Pinpoint the cell where the given text exists, returning its (X, Y) midpoint coordinate. 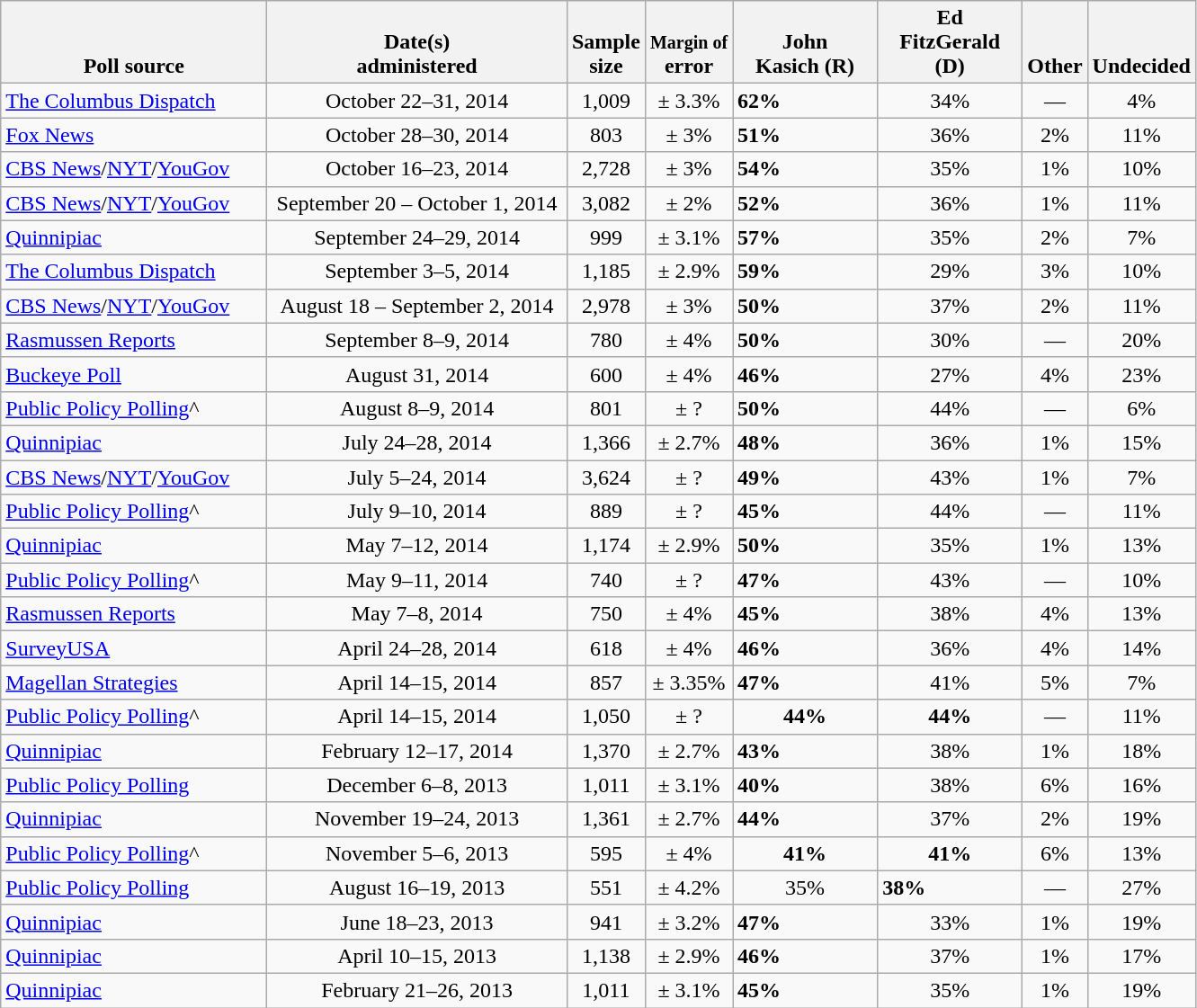
5% (1055, 682)
40% (806, 785)
62% (806, 101)
48% (806, 442)
± 4.2% (689, 888)
July 5–24, 2014 (417, 477)
December 6–8, 2013 (417, 785)
Poll source (134, 42)
September 3–5, 2014 (417, 272)
February 21–26, 2013 (417, 990)
1,361 (606, 819)
30% (950, 340)
± 3.2% (689, 922)
16% (1141, 785)
± 2% (689, 203)
August 31, 2014 (417, 374)
3,624 (606, 477)
Undecided (1141, 42)
1,138 (606, 956)
2,978 (606, 306)
14% (1141, 648)
3,082 (606, 203)
1,185 (606, 272)
33% (950, 922)
February 12–17, 2014 (417, 751)
September 8–9, 2014 (417, 340)
941 (606, 922)
59% (806, 272)
618 (606, 648)
740 (606, 580)
595 (606, 853)
August 16–19, 2013 (417, 888)
551 (606, 888)
July 24–28, 2014 (417, 442)
September 24–29, 2014 (417, 237)
15% (1141, 442)
EdFitzGerald (D) (950, 42)
JohnKasich (R) (806, 42)
Magellan Strategies (134, 682)
1,366 (606, 442)
780 (606, 340)
889 (606, 512)
September 20 – October 1, 2014 (417, 203)
Date(s)administered (417, 42)
54% (806, 169)
803 (606, 135)
1,050 (606, 717)
May 7–8, 2014 (417, 614)
May 9–11, 2014 (417, 580)
August 18 – September 2, 2014 (417, 306)
34% (950, 101)
1,009 (606, 101)
49% (806, 477)
23% (1141, 374)
November 19–24, 2013 (417, 819)
August 8–9, 2014 (417, 408)
SurveyUSA (134, 648)
1,174 (606, 546)
999 (606, 237)
600 (606, 374)
Other (1055, 42)
April 24–28, 2014 (417, 648)
June 18–23, 2013 (417, 922)
51% (806, 135)
Margin oferror (689, 42)
57% (806, 237)
1,370 (606, 751)
20% (1141, 340)
17% (1141, 956)
2,728 (606, 169)
October 28–30, 2014 (417, 135)
3% (1055, 272)
November 5–6, 2013 (417, 853)
July 9–10, 2014 (417, 512)
801 (606, 408)
750 (606, 614)
857 (606, 682)
29% (950, 272)
October 16–23, 2014 (417, 169)
Buckeye Poll (134, 374)
Samplesize (606, 42)
52% (806, 203)
± 3.3% (689, 101)
18% (1141, 751)
Fox News (134, 135)
May 7–12, 2014 (417, 546)
April 10–15, 2013 (417, 956)
October 22–31, 2014 (417, 101)
± 3.35% (689, 682)
